Provide the [x, y] coordinate of the cell's center where the given text is located.  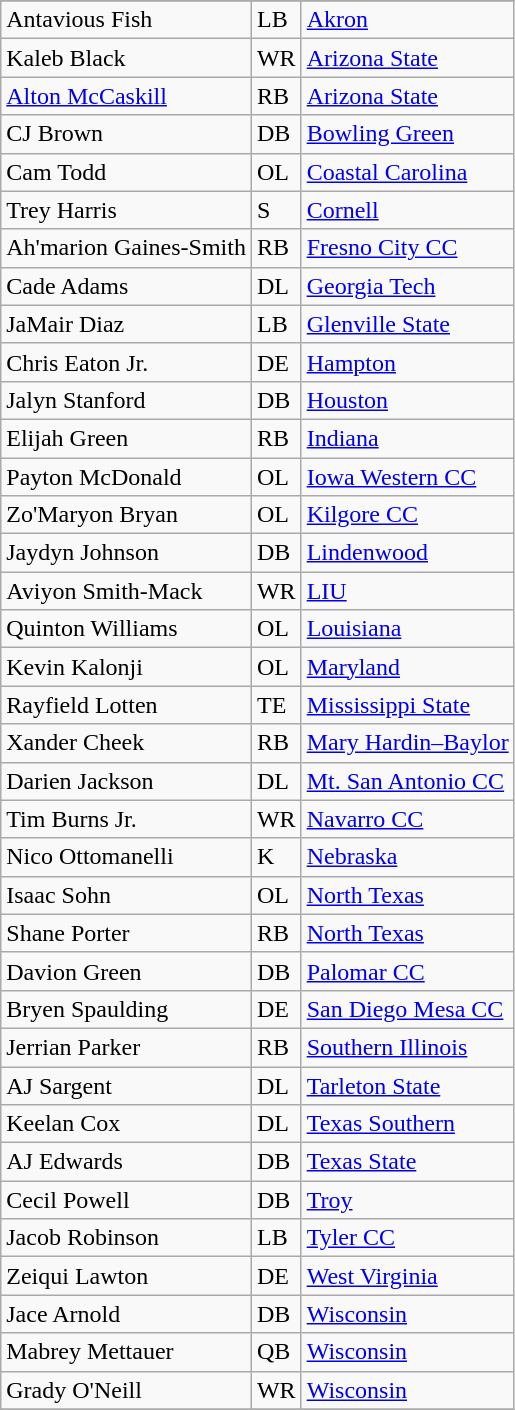
Isaac Sohn [126, 895]
Quinton Williams [126, 629]
Darien Jackson [126, 781]
Bowling Green [408, 134]
Cornell [408, 210]
Bryen Spaulding [126, 1009]
Jace Arnold [126, 1314]
Georgia Tech [408, 286]
Lindenwood [408, 553]
Navarro CC [408, 819]
LIU [408, 591]
Mt. San Antonio CC [408, 781]
Jalyn Stanford [126, 400]
Jerrian Parker [126, 1047]
Hampton [408, 362]
Xander Cheek [126, 743]
Rayfield Lotten [126, 705]
Aviyon Smith-Mack [126, 591]
S [276, 210]
Trey Harris [126, 210]
Palomar CC [408, 971]
San Diego Mesa CC [408, 1009]
Nico Ottomanelli [126, 857]
AJ Sargent [126, 1085]
Cam Todd [126, 172]
Tarleton State [408, 1085]
JaMair Diaz [126, 324]
Akron [408, 20]
Zo'Maryon Bryan [126, 515]
Iowa Western CC [408, 477]
Indiana [408, 438]
Louisiana [408, 629]
Davion Green [126, 971]
Texas Southern [408, 1124]
Zeiqui Lawton [126, 1276]
Grady O'Neill [126, 1390]
K [276, 857]
CJ Brown [126, 134]
AJ Edwards [126, 1162]
Antavious Fish [126, 20]
Tyler CC [408, 1238]
Ah'marion Gaines-Smith [126, 248]
Mary Hardin–Baylor [408, 743]
Southern Illinois [408, 1047]
Nebraska [408, 857]
Coastal Carolina [408, 172]
Maryland [408, 667]
West Virginia [408, 1276]
Tim Burns Jr. [126, 819]
Glenville State [408, 324]
Troy [408, 1200]
Mississippi State [408, 705]
Elijah Green [126, 438]
Jacob Robinson [126, 1238]
Kilgore CC [408, 515]
Keelan Cox [126, 1124]
Jaydyn Johnson [126, 553]
Kaleb Black [126, 58]
Cecil Powell [126, 1200]
TE [276, 705]
Shane Porter [126, 933]
Chris Eaton Jr. [126, 362]
Alton McCaskill [126, 96]
Mabrey Mettauer [126, 1352]
Texas State [408, 1162]
Payton McDonald [126, 477]
Cade Adams [126, 286]
Houston [408, 400]
Kevin Kalonji [126, 667]
Fresno City CC [408, 248]
QB [276, 1352]
